Return [X, Y] of the center of cell containing provided text 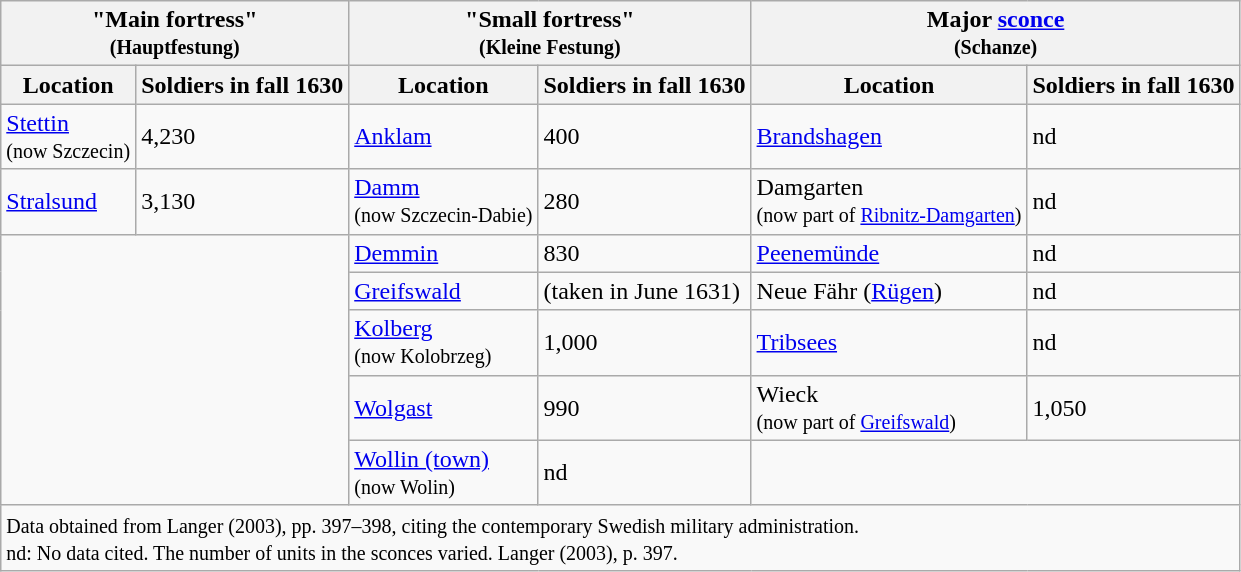
Neue Fähr (Rügen) [889, 291]
Wollin (town)(now Wolin) [444, 472]
Greifswald [444, 291]
990 [644, 408]
Damgarten(now part of Ribnitz-Damgarten) [889, 202]
830 [644, 253]
Demmin [444, 253]
4,230 [242, 136]
Brandshagen [889, 136]
Tribsees [889, 342]
Kolberg(now Kolobrzeg) [444, 342]
1,000 [644, 342]
Anklam [444, 136]
3,130 [242, 202]
400 [644, 136]
Peenemünde [889, 253]
Stralsund [68, 202]
"Small fortress"(Kleine Festung) [550, 34]
Wolgast [444, 408]
1,050 [1134, 408]
Wieck(now part of Greifswald) [889, 408]
280 [644, 202]
Major sconce(Schanze) [996, 34]
Stettin(now Szczecin) [68, 136]
Damm(now Szczecin-Dabie) [444, 202]
(taken in June 1631) [644, 291]
"Main fortress"(Hauptfestung) [175, 34]
